Pinpoint the cell where the given text exists, returning its [X, Y] midpoint coordinate. 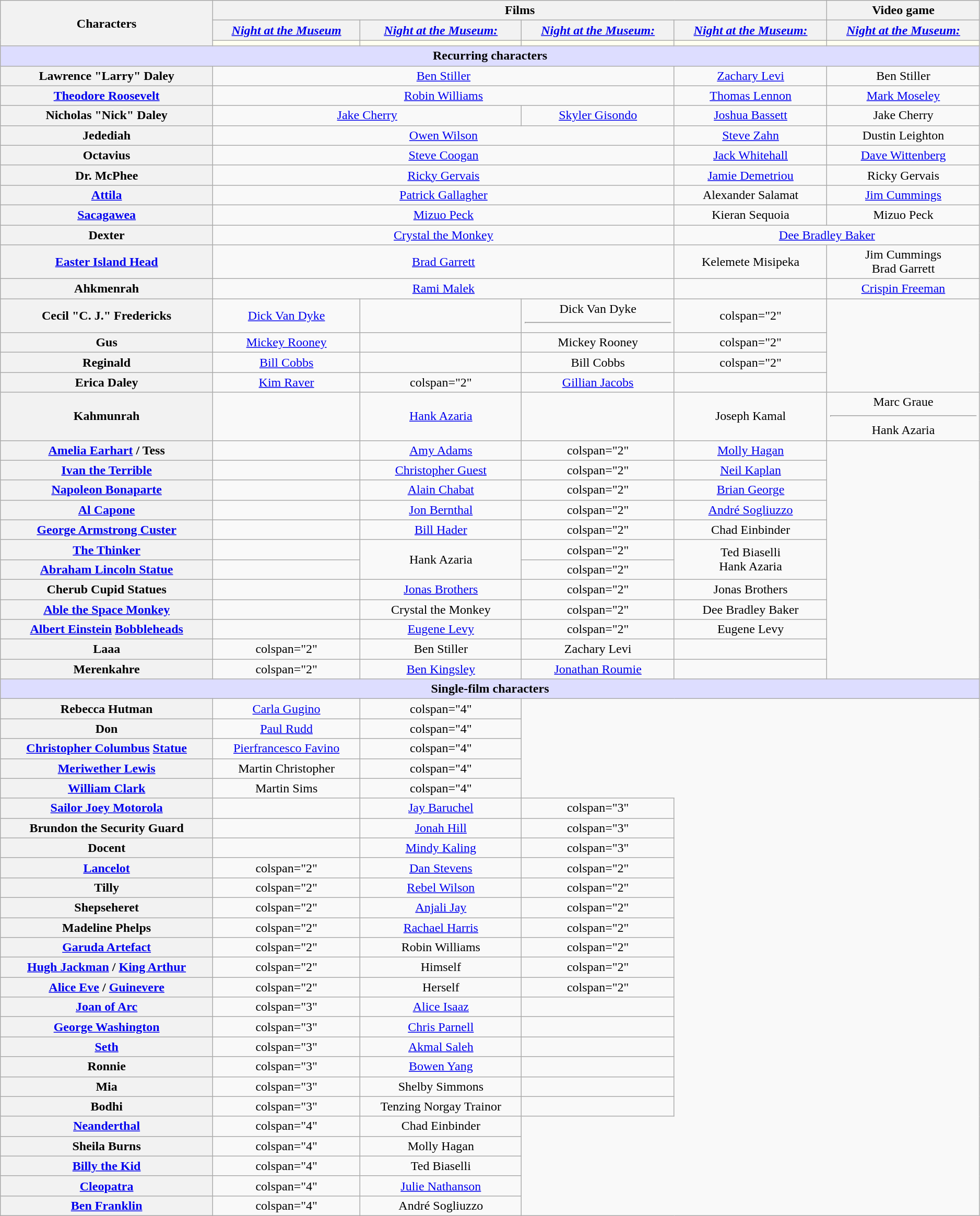
Hugh Jackman / King Arthur [107, 967]
Julie Nathanson [441, 1186]
Kim Raver [287, 382]
Alexander Salamat [750, 195]
Martin Christopher [287, 768]
Herself [441, 987]
Characters [107, 23]
Ivan the Terrible [107, 470]
Cleopatra [107, 1186]
Video game [903, 10]
Laaa [107, 649]
Garuda Artefact [107, 948]
Carla Gugino [287, 709]
Mark Moseley [903, 96]
Bill Hader [441, 530]
Tilly [107, 887]
Patrick Gallagher [444, 195]
Joan of Arc [107, 1007]
Merenkahre [107, 669]
Amy Adams [441, 450]
Akmal Saleh [441, 1047]
Ben Kingsley [441, 669]
Skyler Gisondo [598, 115]
Ted BiaselliHank Azaria [750, 559]
Steve Zahn [750, 135]
Seth [107, 1047]
Alice Eve / Guinevere [107, 987]
Himself [441, 967]
Kelemete Misipeka [750, 262]
Albert Einstein Bobbleheads [107, 629]
Neil Kaplan [750, 470]
Jack Whitehall [750, 155]
Cecil "C. J." Fredericks [107, 315]
Crispin Freeman [903, 289]
Attila [107, 195]
Dave Wittenberg [903, 155]
George Washington [107, 1027]
Jonathan Roumie [598, 669]
Jamie Demetriou [750, 175]
Bowen Yang [441, 1067]
Brian George [750, 490]
Rachael Harris [441, 927]
Chris Parnell [441, 1027]
Brundon the Security Guard [107, 828]
Marc GraueHank Azaria [903, 416]
Jim Cummings [903, 195]
Meriwether Lewis [107, 768]
Alain Chabat [441, 490]
Brad Garrett [444, 262]
Dustin Leighton [903, 135]
Lawrence "Larry" Daley [107, 76]
Christopher Columbus Statue [107, 749]
Madeline Phelps [107, 927]
Rebecca Hutman [107, 709]
Able the Space Monkey [107, 610]
Docent [107, 848]
Rebel Wilson [441, 887]
Sacagawea [107, 215]
Amelia Earhart / Tess [107, 450]
Mia [107, 1086]
Napoleon Bonaparte [107, 490]
Al Capone [107, 510]
Gillian Jacobs [598, 382]
Recurring characters [490, 56]
Nicholas "Nick" Daley [107, 115]
Sheila Burns [107, 1146]
Erica Daley [107, 382]
Lancelot [107, 868]
Films [520, 10]
Christopher Guest [441, 470]
Jim CummingsBrad Garrett [903, 262]
Dexter [107, 235]
Dan Stevens [441, 868]
Ronnie [107, 1067]
Night at the Museum [287, 30]
Abraham Lincoln Statue [107, 569]
The Thinker [107, 549]
Kieran Sequoia [750, 215]
Theodore Roosevelt [107, 96]
Ted Biaselli [441, 1166]
Octavius [107, 155]
Shepseheret [107, 907]
Jon Bernthal [441, 510]
William Clark [107, 788]
Jedediah [107, 135]
Tenzing Norgay Trainor [441, 1106]
Anjali Jay [441, 907]
Don [107, 729]
Joshua Bassett [750, 115]
Bodhi [107, 1106]
Single-film characters [490, 689]
Mindy Kaling [441, 848]
Pierfrancesco Favino [287, 749]
Dr. McPhee [107, 175]
Shelby Simmons [441, 1086]
Ahkmenrah [107, 289]
George Armstrong Custer [107, 530]
Billy the Kid [107, 1166]
Easter Island Head [107, 262]
Steve Coogan [444, 155]
Gus [107, 343]
Neanderthal [107, 1126]
Jonah Hill [441, 828]
Martin Sims [287, 788]
Reginald [107, 363]
Kahmunrah [107, 416]
Jay Baruchel [441, 808]
Sailor Joey Motorola [107, 808]
Paul Rudd [287, 729]
Owen Wilson [444, 135]
Rami Malek [444, 289]
Alice Isaaz [441, 1007]
Ben Franklin [107, 1206]
Cherub Cupid Statues [107, 589]
Thomas Lennon [750, 96]
Joseph Kamal [750, 416]
